Output the [X, Y] coordinate of the center of the cell containing the given text.  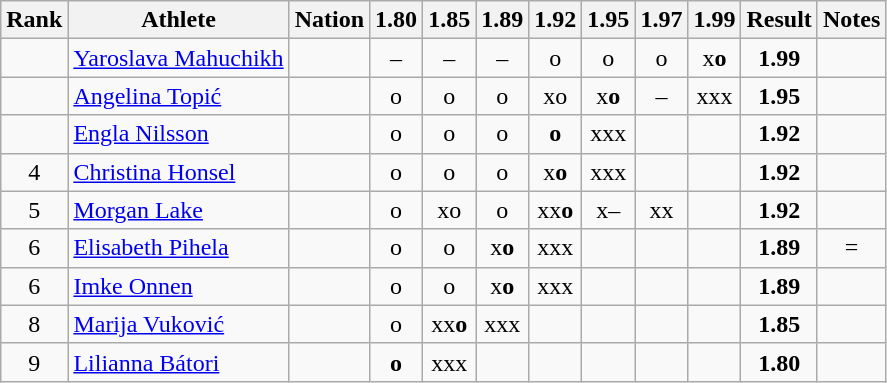
4 [34, 172]
= [851, 248]
Result [779, 20]
8 [34, 324]
5 [34, 210]
x– [608, 210]
Athlete [178, 20]
Imke Onnen [178, 286]
Yaroslava Mahuchikh [178, 58]
1.97 [662, 20]
Morgan Lake [178, 210]
Engla Nilsson [178, 134]
Notes [851, 20]
Christina Honsel [178, 172]
Marija Vuković [178, 324]
xx [662, 210]
9 [34, 362]
Lilianna Bátori [178, 362]
Nation [329, 20]
Angelina Topić [178, 96]
Elisabeth Pihela [178, 248]
Rank [34, 20]
